From the cell containing the given text, extract its center point as [X, Y] coordinate. 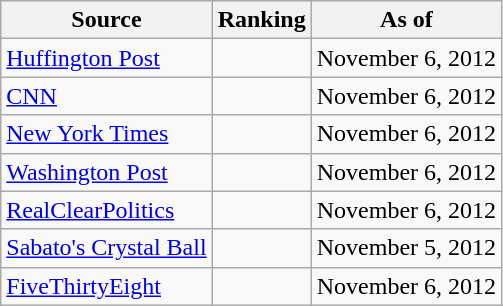
Ranking [262, 20]
Huffington Post [106, 58]
Washington Post [106, 172]
FiveThirtyEight [106, 286]
November 5, 2012 [406, 248]
New York Times [106, 134]
Source [106, 20]
CNN [106, 96]
Sabato's Crystal Ball [106, 248]
As of [406, 20]
RealClearPolitics [106, 210]
